Locate the cell with the specified text and output its (X, Y) center coordinate. 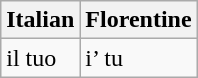
Italian (40, 20)
il tuo (40, 58)
i’ tu (138, 58)
Florentine (138, 20)
